Extract the [x, y] coordinate from the center of the cell holding the provided text.  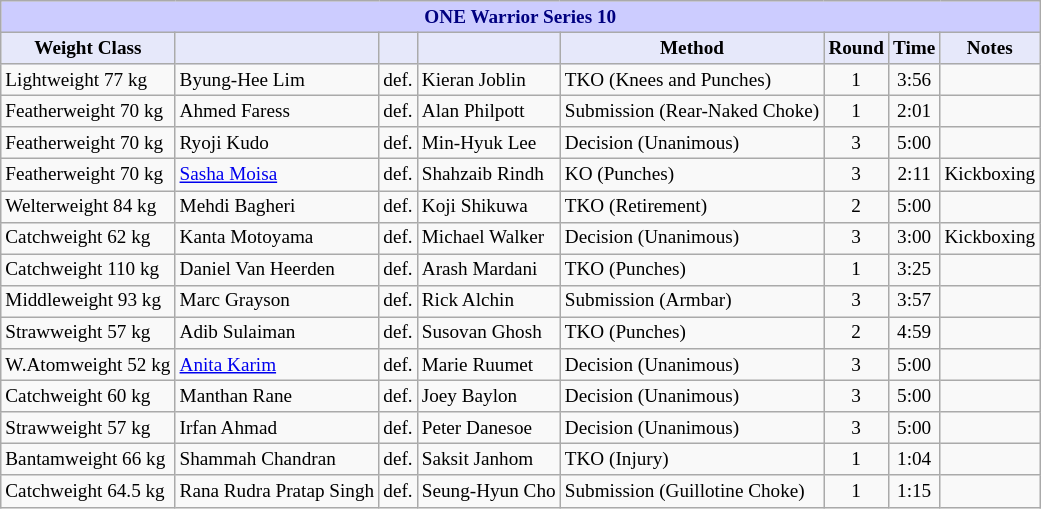
2:01 [914, 111]
3:25 [914, 270]
Ahmed Faress [277, 111]
Saksit Janhom [488, 460]
Adib Sulaiman [277, 333]
Round [856, 48]
Time [914, 48]
TKO (Retirement) [692, 206]
Irfan Ahmad [277, 428]
Submission (Armbar) [692, 301]
Sasha Moisa [277, 175]
Catchweight 64.5 kg [88, 491]
Byung-Hee Lim [277, 80]
Catchweight 60 kg [88, 396]
Arash Mardani [488, 270]
Kanta Motoyama [277, 238]
Min-Hyuk Lee [488, 143]
W.Atomweight 52 kg [88, 365]
Lightweight 77 kg [88, 80]
Seung-Hyun Cho [488, 491]
Ryoji Kudo [277, 143]
Middleweight 93 kg [88, 301]
4:59 [914, 333]
Shahzaib Rindh [488, 175]
3:56 [914, 80]
Shammah Chandran [277, 460]
Alan Philpott [488, 111]
Koji Shikuwa [488, 206]
Joey Baylon [488, 396]
TKO (Knees and Punches) [692, 80]
Susovan Ghosh [488, 333]
1:15 [914, 491]
Submission (Rear-Naked Choke) [692, 111]
ONE Warrior Series 10 [520, 17]
Kieran Joblin [488, 80]
Daniel Van Heerden [277, 270]
Method [692, 48]
Manthan Rane [277, 396]
KO (Punches) [692, 175]
3:57 [914, 301]
1:04 [914, 460]
Rick Alchin [488, 301]
3:00 [914, 238]
Notes [990, 48]
Catchweight 110 kg [88, 270]
Peter Danesoe [488, 428]
Michael Walker [488, 238]
Mehdi Bagheri [277, 206]
Catchweight 62 kg [88, 238]
Anita Karim [277, 365]
2:11 [914, 175]
Marie Ruumet [488, 365]
Bantamweight 66 kg [88, 460]
Rana Rudra Pratap Singh [277, 491]
Marc Grayson [277, 301]
Weight Class [88, 48]
Welterweight 84 kg [88, 206]
TKO (Injury) [692, 460]
Submission (Guillotine Choke) [692, 491]
